Detect which cell encompasses the target text, then output its (x, y) center coordinate. 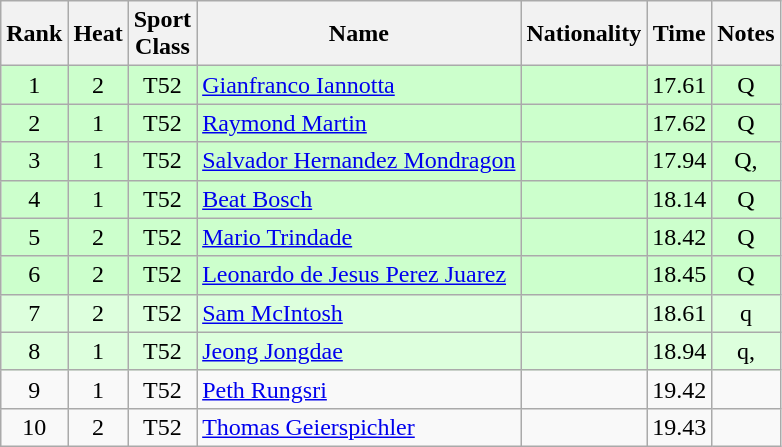
10 (34, 427)
Nationality (584, 34)
17.94 (680, 161)
Jeong Jongdae (359, 351)
5 (34, 237)
Time (680, 34)
Beat Bosch (359, 199)
19.43 (680, 427)
9 (34, 389)
8 (34, 351)
Salvador Hernandez Mondragon (359, 161)
q, (746, 351)
Mario Trindade (359, 237)
17.61 (680, 85)
18.42 (680, 237)
Heat (98, 34)
3 (34, 161)
17.62 (680, 123)
Notes (746, 34)
6 (34, 275)
4 (34, 199)
7 (34, 313)
Rank (34, 34)
q (746, 313)
19.42 (680, 389)
Sam McIntosh (359, 313)
Raymond Martin (359, 123)
Leonardo de Jesus Perez Juarez (359, 275)
Gianfranco Iannotta (359, 85)
Thomas Geierspichler (359, 427)
18.61 (680, 313)
18.14 (680, 199)
Peth Rungsri (359, 389)
18.45 (680, 275)
Q, (746, 161)
SportClass (162, 34)
Name (359, 34)
18.94 (680, 351)
